Identify which cell holds the provided text, then report its [X, Y] central coordinate. 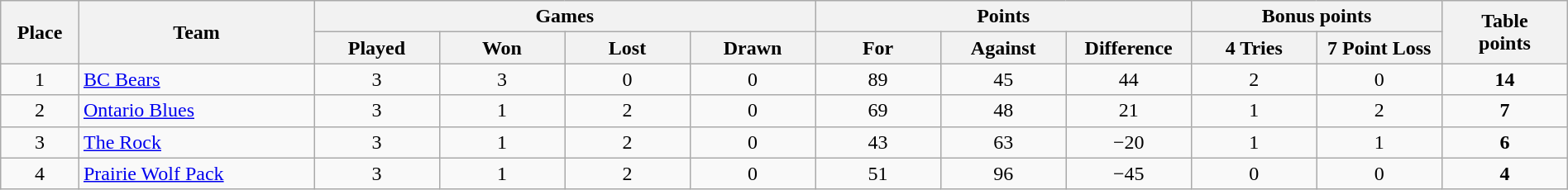
69 [878, 111]
4 Tries [1254, 48]
89 [878, 79]
Bonus points [1317, 17]
7 Point Loss [1379, 48]
Difference [1129, 48]
7 [1505, 111]
14 [1505, 79]
Ontario Blues [196, 111]
Prairie Wolf Pack [196, 173]
BC Bears [196, 79]
For [878, 48]
Tablepoints [1505, 32]
Against [1003, 48]
Drawn [753, 48]
Place [40, 32]
51 [878, 173]
−45 [1129, 173]
48 [1003, 111]
−20 [1129, 142]
21 [1129, 111]
6 [1505, 142]
43 [878, 142]
63 [1003, 142]
Won [502, 48]
The Rock [196, 142]
Played [377, 48]
Lost [628, 48]
96 [1003, 173]
45 [1003, 79]
Points [1004, 17]
44 [1129, 79]
Games [565, 17]
Team [196, 32]
